Output the (X, Y) coordinate of the center of the cell containing the given text.  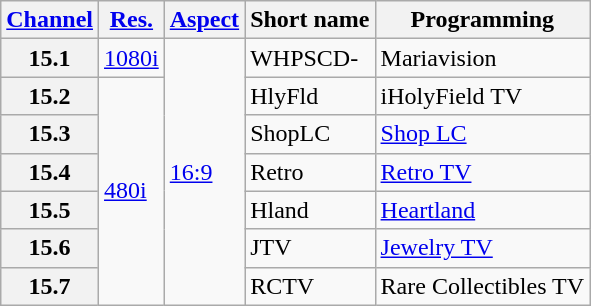
ShopLC (310, 134)
1080i (132, 58)
Aspect (204, 20)
15.3 (50, 134)
RCTV (310, 286)
Res. (132, 20)
JTV (310, 248)
Mariavision (482, 58)
HlyFld (310, 96)
Programming (482, 20)
Heartland (482, 210)
Retro TV (482, 172)
Retro (310, 172)
15.1 (50, 58)
Jewelry TV (482, 248)
480i (132, 191)
Channel (50, 20)
15.7 (50, 286)
Hland (310, 210)
15.4 (50, 172)
16:9 (204, 172)
15.5 (50, 210)
Rare Collectibles TV (482, 286)
15.6 (50, 248)
WHPSCD- (310, 58)
15.2 (50, 96)
iHolyField TV (482, 96)
Short name (310, 20)
Shop LC (482, 134)
